From the cell containing the given text, extract its center point as [x, y] coordinate. 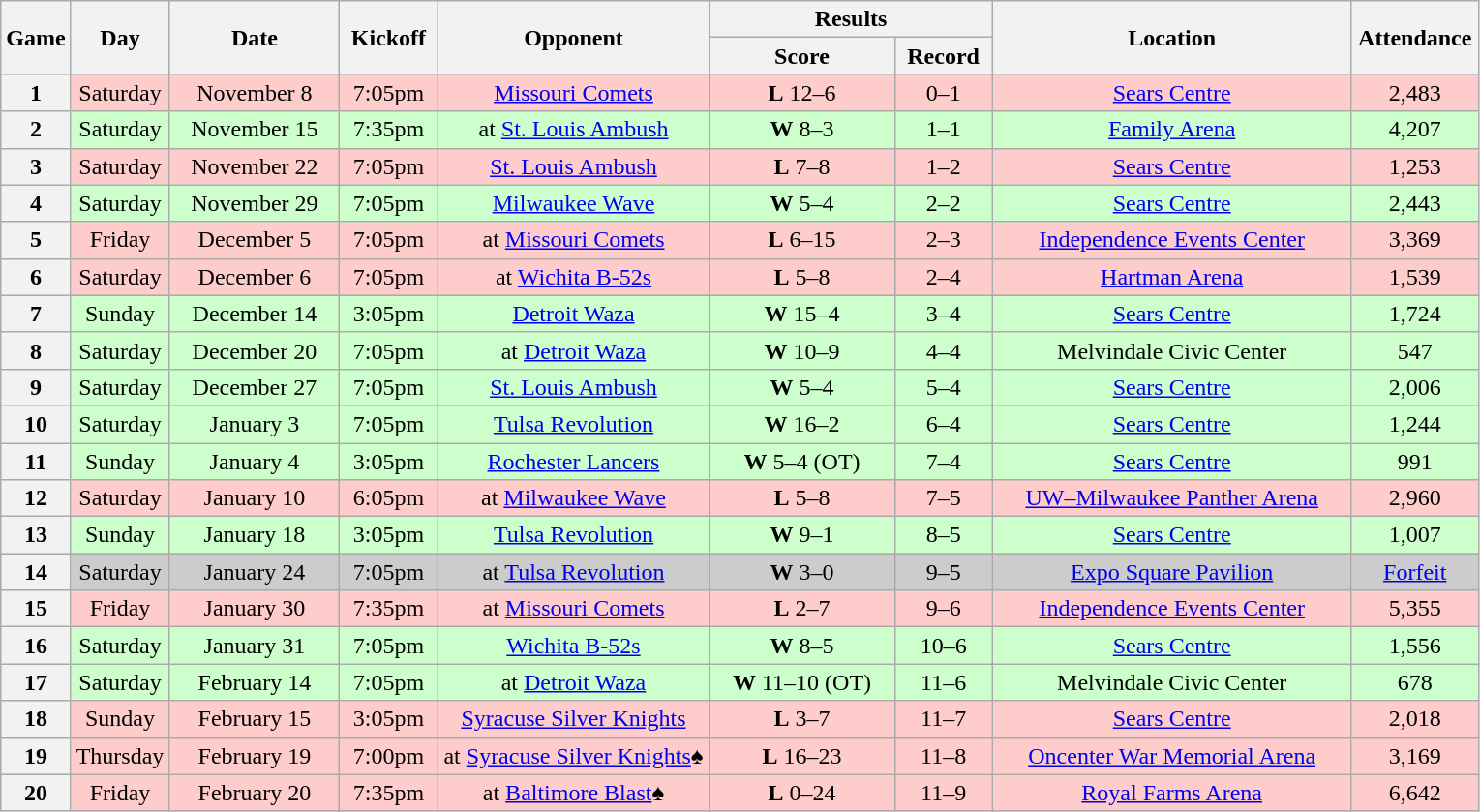
5,355 [1415, 609]
W 3–0 [801, 572]
Wichita B-52s [573, 646]
12 [36, 498]
L 2–7 [801, 609]
November 22 [255, 166]
7–5 [943, 498]
at St. Louis Ambush [573, 130]
10 [36, 424]
Detroit Waza [573, 314]
1–1 [943, 130]
L 16–23 [801, 756]
Milwaukee Wave [573, 203]
2 [36, 130]
January 3 [255, 424]
8–5 [943, 535]
11–7 [943, 719]
Royal Farms Arena [1171, 793]
Opponent [573, 38]
November 15 [255, 130]
6 [36, 277]
January 18 [255, 535]
W 9–1 [801, 535]
6–4 [943, 424]
W 8–5 [801, 646]
January 30 [255, 609]
2–4 [943, 277]
9–6 [943, 609]
November 8 [255, 93]
January 31 [255, 646]
678 [1415, 682]
1,244 [1415, 424]
Day [120, 38]
3,369 [1415, 240]
7:00pm [389, 756]
UW–Milwaukee Panther Arena [1171, 498]
Missouri Comets [573, 93]
2,960 [1415, 498]
20 [36, 793]
Forfeit [1415, 572]
W 10–9 [801, 350]
9 [36, 387]
Location [1171, 38]
2,443 [1415, 203]
December 27 [255, 387]
4 [36, 203]
January 10 [255, 498]
Hartman Arena [1171, 277]
11–8 [943, 756]
Family Arena [1171, 130]
at Wichita B-52s [573, 277]
0–1 [943, 93]
9–5 [943, 572]
6:05pm [389, 498]
16 [36, 646]
2,006 [1415, 387]
L 3–7 [801, 719]
November 29 [255, 203]
3,169 [1415, 756]
at Syracuse Silver Knights♠ [573, 756]
at Milwaukee Wave [573, 498]
February 19 [255, 756]
10–6 [943, 646]
3 [36, 166]
5 [36, 240]
February 14 [255, 682]
11–9 [943, 793]
11–6 [943, 682]
Attendance [1415, 38]
2–2 [943, 203]
11 [36, 462]
15 [36, 609]
2–3 [943, 240]
Syracuse Silver Knights [573, 719]
547 [1415, 350]
Oncenter War Memorial Arena [1171, 756]
1,007 [1415, 535]
February 15 [255, 719]
Game [36, 38]
3–4 [943, 314]
1,724 [1415, 314]
Date [255, 38]
7–4 [943, 462]
6,642 [1415, 793]
W 8–3 [801, 130]
17 [36, 682]
1 [36, 93]
1,556 [1415, 646]
2,483 [1415, 93]
7 [36, 314]
W 15–4 [801, 314]
13 [36, 535]
L 0–24 [801, 793]
5–4 [943, 387]
December 5 [255, 240]
1,253 [1415, 166]
Thursday [120, 756]
December 20 [255, 350]
December 14 [255, 314]
January 4 [255, 462]
at Baltimore Blast♠ [573, 793]
W 16–2 [801, 424]
Rochester Lancers [573, 462]
14 [36, 572]
Expo Square Pavilion [1171, 572]
W 5–4 (OT) [801, 462]
L 7–8 [801, 166]
Score [801, 56]
L 6–15 [801, 240]
Record [943, 56]
4–4 [943, 350]
January 24 [255, 572]
991 [1415, 462]
at Tulsa Revolution [573, 572]
L 12–6 [801, 93]
February 20 [255, 793]
W 11–10 (OT) [801, 682]
December 6 [255, 277]
4,207 [1415, 130]
Kickoff [389, 38]
19 [36, 756]
Results [851, 19]
18 [36, 719]
1,539 [1415, 277]
2,018 [1415, 719]
8 [36, 350]
1–2 [943, 166]
